Locate the cell with the specified text and output its (X, Y) center coordinate. 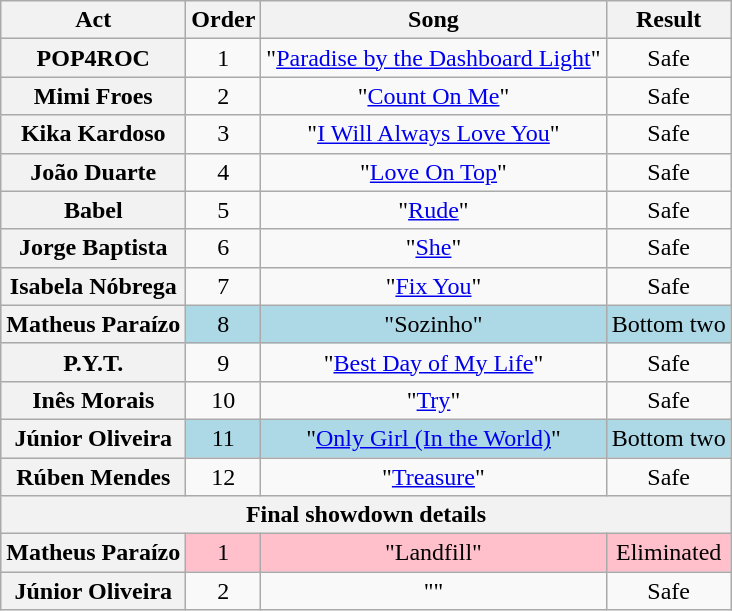
9 (224, 362)
Order (224, 20)
Inês Morais (94, 400)
"Best Day of My Life" (434, 362)
Rúben Mendes (94, 477)
P.Y.T. (94, 362)
Eliminated (668, 553)
Kika Kardoso (94, 134)
7 (224, 286)
"Sozinho" (434, 324)
5 (224, 210)
12 (224, 477)
João Duarte (94, 172)
Isabela Nóbrega (94, 286)
Song (434, 20)
"Landfill" (434, 553)
POP4ROC (94, 58)
"Fix You" (434, 286)
"Love On Top" (434, 172)
"Rude" (434, 210)
8 (224, 324)
Babel (94, 210)
"" (434, 591)
Act (94, 20)
4 (224, 172)
3 (224, 134)
Jorge Baptista (94, 248)
6 (224, 248)
Mimi Froes (94, 96)
"Try" (434, 400)
"I Will Always Love You" (434, 134)
Result (668, 20)
11 (224, 438)
"Paradise by the Dashboard Light" (434, 58)
"Count On Me" (434, 96)
"She" (434, 248)
"Treasure" (434, 477)
"Only Girl (In the World)" (434, 438)
Final showdown details (366, 515)
10 (224, 400)
